Scan for the cell matching the given text and deliver its (x, y) coordinate at center. 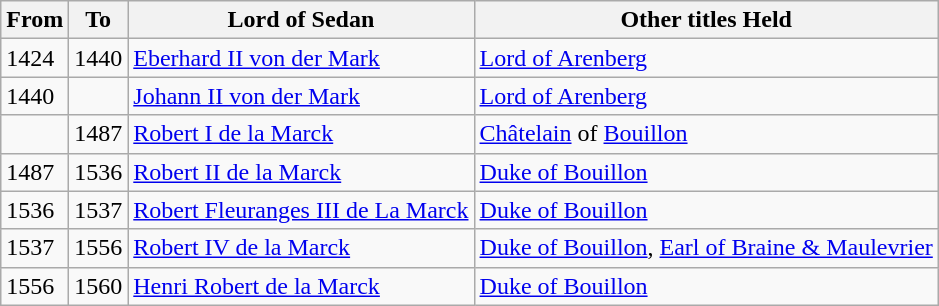
Lord of Sedan (301, 20)
Johann II von der Mark (301, 96)
Other titles Held (706, 20)
Châtelain of Bouillon (706, 134)
1560 (98, 286)
Henri Robert de la Marck (301, 286)
Duke of Bouillon, Earl of Braine & Maulevrier (706, 248)
From (35, 20)
Eberhard II von der Mark (301, 58)
To (98, 20)
Robert IV de la Marck (301, 248)
Robert Fleuranges III de La Marck (301, 210)
Robert II de la Marck (301, 172)
1424 (35, 58)
Robert I de la Marck (301, 134)
